Extract the [x, y] coordinate from the center of the cell holding the provided text.  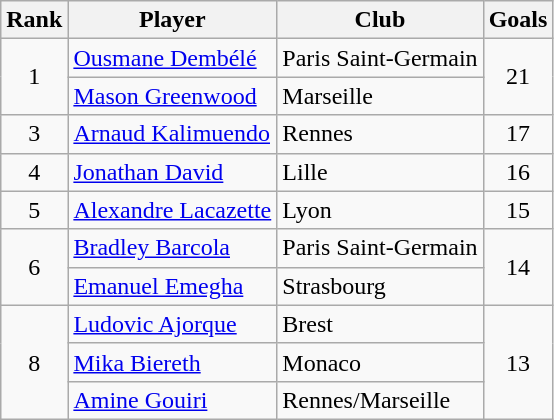
8 [34, 362]
Marseille [380, 96]
Club [380, 20]
Rennes [380, 134]
3 [34, 134]
17 [518, 134]
Monaco [380, 362]
14 [518, 267]
1 [34, 77]
Emanuel Emegha [172, 286]
16 [518, 172]
Brest [380, 324]
Goals [518, 20]
13 [518, 362]
Rennes/Marseille [380, 400]
Strasbourg [380, 286]
15 [518, 210]
Mika Biereth [172, 362]
Player [172, 20]
4 [34, 172]
Lille [380, 172]
Arnaud Kalimuendo [172, 134]
6 [34, 267]
Ludovic Ajorque [172, 324]
Ousmane Dembélé [172, 58]
Alexandre Lacazette [172, 210]
Mason Greenwood [172, 96]
5 [34, 210]
Amine Gouiri [172, 400]
Jonathan David [172, 172]
Rank [34, 20]
Bradley Barcola [172, 248]
21 [518, 77]
Lyon [380, 210]
